Extract the [x, y] coordinate from the center of the cell holding the provided text.  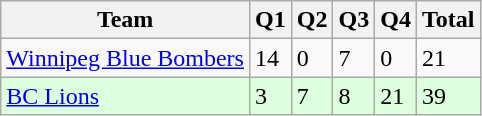
Q1 [270, 20]
Team [126, 20]
BC Lions [126, 96]
39 [448, 96]
Q4 [396, 20]
3 [270, 96]
Winnipeg Blue Bombers [126, 58]
Q2 [312, 20]
Q3 [354, 20]
8 [354, 96]
14 [270, 58]
Total [448, 20]
